Find where the given text appears and provide that cell's center as (x, y) coordinate. 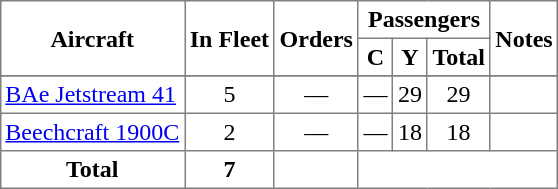
Aircraft (92, 38)
2 (229, 132)
7 (229, 170)
Y (410, 57)
Orders (316, 38)
5 (229, 95)
Notes (524, 38)
BAe Jetstream 41 (92, 95)
In Fleet (229, 38)
Passengers (424, 20)
Beechcraft 1900C (92, 132)
C (375, 57)
